Return the (x, y) coordinate for the center point of the cell that contains the specified text.  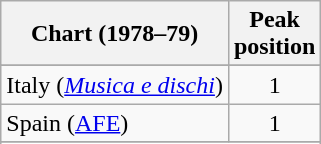
Chart (1978–79) (115, 34)
Peakposition (274, 34)
Italy (Musica e dischi) (115, 85)
Spain (AFE) (115, 123)
